Locate the cell with the specified text and output its (x, y) center coordinate. 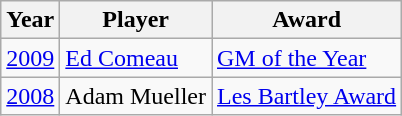
2008 (30, 96)
Les Bartley Award (307, 96)
2009 (30, 58)
Year (30, 20)
Award (307, 20)
GM of the Year (307, 58)
Player (136, 20)
Adam Mueller (136, 96)
Ed Comeau (136, 58)
